Extract the [X, Y] coordinate from the center of the cell holding the provided text.  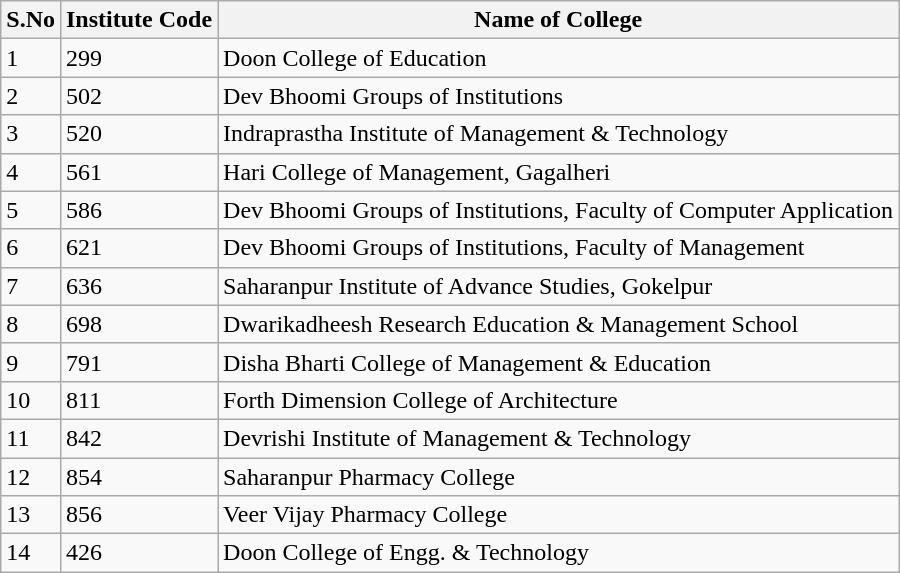
3 [31, 134]
S.No [31, 20]
14 [31, 553]
9 [31, 362]
4 [31, 172]
299 [138, 58]
586 [138, 210]
698 [138, 324]
Disha Bharti College of Management & Education [558, 362]
561 [138, 172]
Veer Vijay Pharmacy College [558, 515]
6 [31, 248]
10 [31, 400]
Institute Code [138, 20]
Devrishi Institute of Management & Technology [558, 438]
811 [138, 400]
520 [138, 134]
Dev Bhoomi Groups of Institutions, Faculty of Computer Application [558, 210]
621 [138, 248]
13 [31, 515]
Doon College of Engg. & Technology [558, 553]
426 [138, 553]
Name of College [558, 20]
7 [31, 286]
Saharanpur Institute of Advance Studies, Gokelpur [558, 286]
Dwarikadheesh Research Education & Management School [558, 324]
Dev Bhoomi Groups of Institutions, Faculty of Management [558, 248]
11 [31, 438]
842 [138, 438]
12 [31, 477]
2 [31, 96]
Forth Dimension College of Architecture [558, 400]
854 [138, 477]
502 [138, 96]
856 [138, 515]
Dev Bhoomi Groups of Institutions [558, 96]
Hari College of Management, Gagalheri [558, 172]
791 [138, 362]
5 [31, 210]
636 [138, 286]
Indraprastha Institute of Management & Technology [558, 134]
1 [31, 58]
Saharanpur Pharmacy College [558, 477]
8 [31, 324]
Doon College of Education [558, 58]
